Locate the cell with the specified text and output its [X, Y] center coordinate. 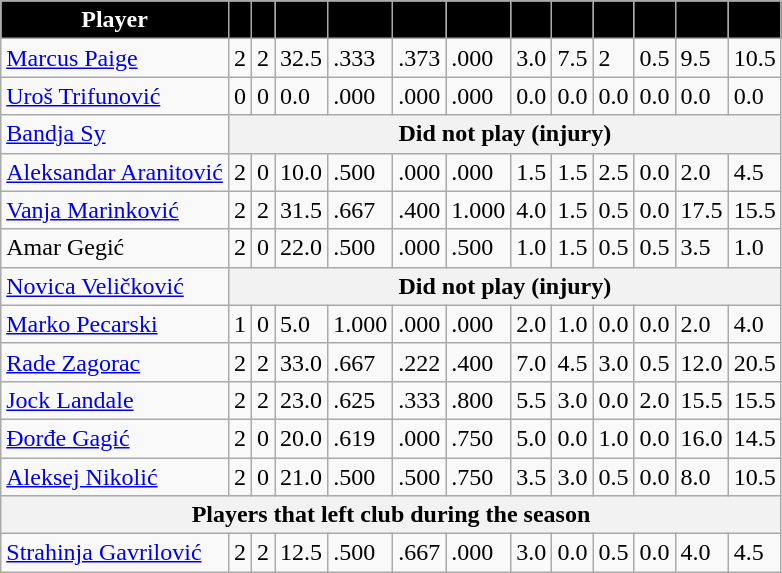
Players that left club during the season [391, 515]
14.5 [754, 438]
Bandja Sy [115, 134]
7.0 [532, 362]
8.0 [702, 477]
.222 [420, 362]
9.5 [702, 58]
20.0 [302, 438]
7.5 [572, 58]
33.0 [302, 362]
Uroš Trifunović [115, 96]
32.5 [302, 58]
.800 [478, 400]
Rade Zagorac [115, 362]
Aleksej Nikolić [115, 477]
20.5 [754, 362]
Đorđe Gagić [115, 438]
Marcus Paige [115, 58]
Strahinja Gavrilović [115, 553]
2.5 [614, 172]
Amar Gegić [115, 248]
12.0 [702, 362]
16.0 [702, 438]
.625 [360, 400]
23.0 [302, 400]
12.5 [302, 553]
17.5 [702, 210]
22.0 [302, 248]
Marko Pecarski [115, 324]
.373 [420, 58]
.619 [360, 438]
Aleksandar Aranitović [115, 172]
1 [240, 324]
31.5 [302, 210]
Player [115, 20]
21.0 [302, 477]
Vanja Marinković [115, 210]
Novica Veličković [115, 286]
10.0 [302, 172]
Jock Landale [115, 400]
5.5 [532, 400]
